Output the (X, Y) coordinate of the center of the cell containing the given text.  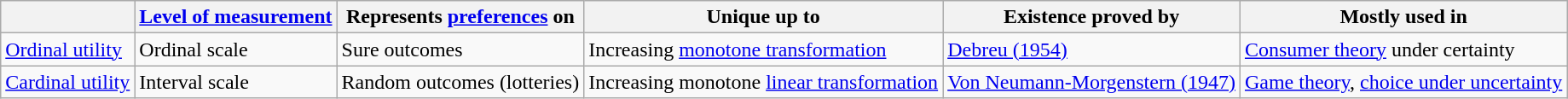
Debreu (1954) (1091, 49)
Sure outcomes (460, 49)
Consumer theory under certainty (1403, 49)
Game theory, choice under uncertainty (1403, 82)
Ordinal scale (235, 49)
Von Neumann-Morgenstern (1947) (1091, 82)
Increasing monotone linear transformation (764, 82)
Mostly used in (1403, 17)
Existence proved by (1091, 17)
Represents preferences on (460, 17)
Random outcomes (lotteries) (460, 82)
Ordinal utility (68, 49)
Cardinal utility (68, 82)
Increasing monotone transformation (764, 49)
Interval scale (235, 82)
Level of measurement (235, 17)
Unique up to (764, 17)
